Locate the cell with the specified text and output its (X, Y) center coordinate. 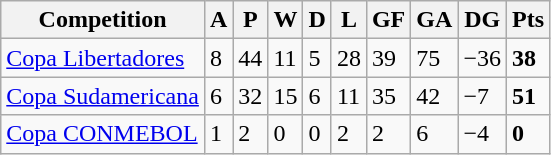
GA (434, 20)
1 (218, 134)
−4 (482, 134)
38 (528, 58)
GF (388, 20)
15 (286, 96)
A (218, 20)
−7 (482, 96)
32 (250, 96)
75 (434, 58)
D (317, 20)
Pts (528, 20)
8 (218, 58)
Competition (103, 20)
35 (388, 96)
Copa Sudamericana (103, 96)
Copa Libertadores (103, 58)
DG (482, 20)
44 (250, 58)
51 (528, 96)
39 (388, 58)
28 (348, 58)
Copa CONMEBOL (103, 134)
−36 (482, 58)
L (348, 20)
5 (317, 58)
42 (434, 96)
P (250, 20)
W (286, 20)
